Extract the [x, y] coordinate from the center of the cell holding the provided text.  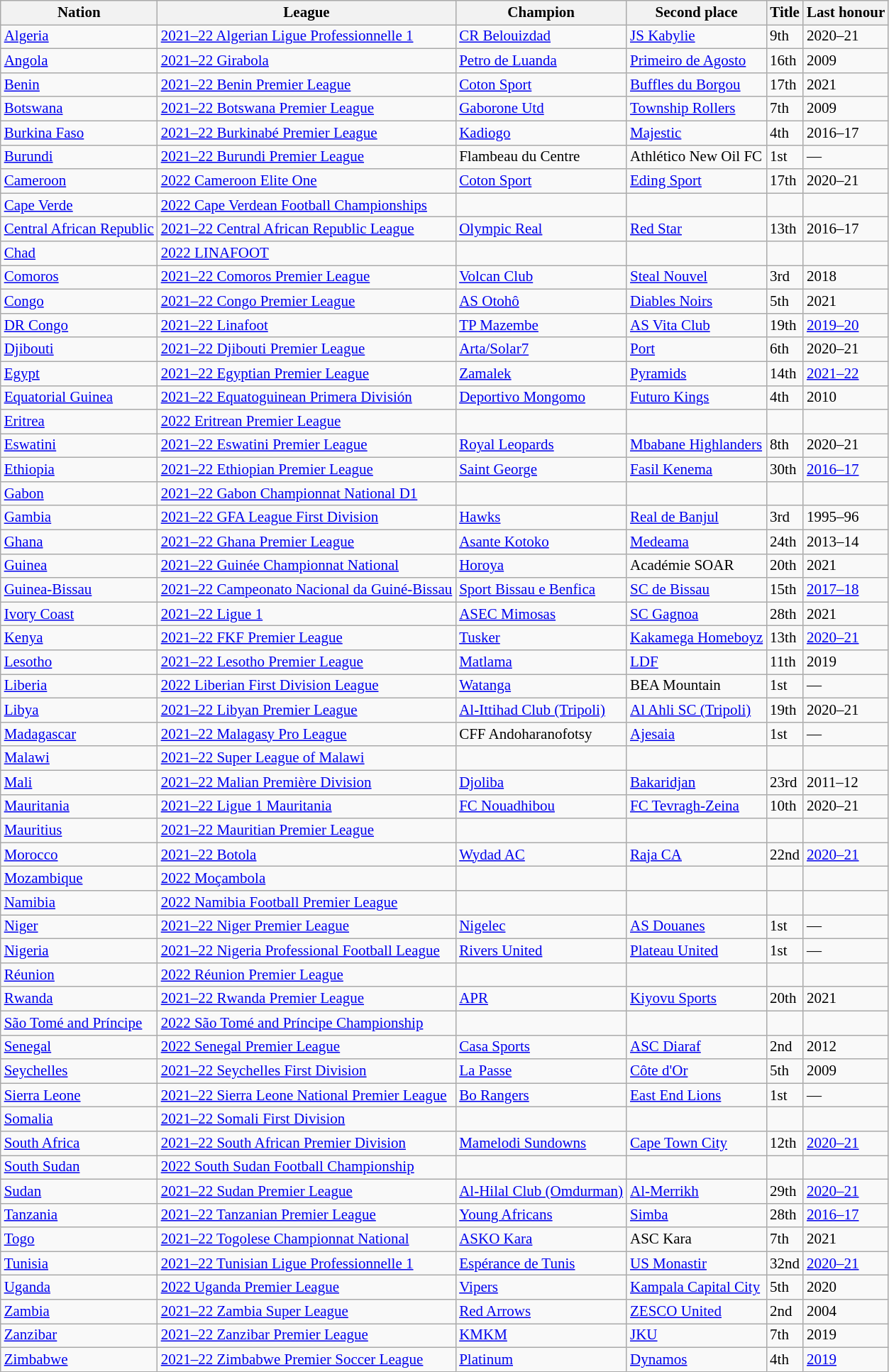
2021–22 Sierra Leone National Premier League [307, 1095]
Somalia [79, 1119]
Dynamos [697, 1360]
Ajesaia [697, 734]
Red Arrows [541, 1312]
2021–22 Ethiopian Premier League [307, 470]
APR [541, 999]
Chad [79, 253]
Saint George [541, 470]
Rivers United [541, 950]
Tusker [541, 638]
2021–22 Tanzanian Premier League [307, 1215]
Futuro Kings [697, 397]
JKU [697, 1336]
2021–22 Congo Premier League [307, 301]
Bakaridjan [697, 782]
Madagascar [79, 734]
2021–22 Zimbabwe Premier Soccer League [307, 1360]
2021–22 Egyptian Premier League [307, 373]
2022 Cameroon Elite One [307, 181]
Raja CA [697, 855]
Cape Verde [79, 205]
2021–22 Djibouti Premier League [307, 349]
DR Congo [79, 325]
2021–22 Comoros Premier League [307, 278]
2022 Namibia Football Premier League [307, 903]
2018 [846, 278]
Nigeria [79, 950]
2022 Eritrean Premier League [307, 422]
São Tomé and Príncipe [79, 1023]
CR Belouizdad [541, 37]
Al-Ittihad Club (Tripoli) [541, 710]
Majestic [697, 133]
Royal Leopards [541, 446]
2020 [846, 1288]
2021–22 South African Premier Division [307, 1143]
Cape Town City [697, 1143]
Zanzibar [79, 1336]
Kampala Capital City [697, 1288]
Côte d'Or [697, 1071]
16th [785, 61]
Arta/Solar7 [541, 349]
Casa Sports [541, 1047]
South Africa [79, 1143]
2021–22 Ghana Premier League [307, 542]
Plateau United [697, 950]
Eritrea [79, 422]
Eding Sport [697, 181]
Ethiopia [79, 470]
Ivory Coast [79, 614]
Kiyovu Sports [697, 999]
2021–22 Ligue 1 [307, 614]
2021–22 Botswana Premier League [307, 109]
Comoros [79, 278]
Deportivo Mongomo [541, 397]
Seychelles [79, 1071]
Senegal [79, 1047]
24th [785, 542]
2021–22 Togolese Championnat National [307, 1239]
Platinum [541, 1360]
Gambia [79, 517]
2021–22 Malagasy Pro League [307, 734]
AS Vita Club [697, 325]
Réunion [79, 975]
Libya [79, 710]
LDF [697, 662]
US Monastir [697, 1263]
Vipers [541, 1288]
Zimbabwe [79, 1360]
2010 [846, 397]
2011–12 [846, 782]
BEA Mountain [697, 686]
Steal Nouvel [697, 278]
2021–22 Ligue 1 Mauritania [307, 806]
Rwanda [79, 999]
22nd [785, 855]
2021–22 Zambia Super League [307, 1312]
Buffles du Borgou [697, 84]
10th [785, 806]
Asante Kotoko [541, 542]
Kenya [79, 638]
2021–22 Rwanda Premier League [307, 999]
Tanzania [79, 1215]
Espérance de Tunis [541, 1263]
Egypt [79, 373]
Botswana [79, 109]
KMKM [541, 1336]
Benin [79, 84]
FC Nouadhibou [541, 806]
SC Gagnoa [697, 614]
2021–22 Libyan Premier League [307, 710]
2021–22 Niger Premier League [307, 927]
Tunisia [79, 1263]
2004 [846, 1312]
12th [785, 1143]
2022 Réunion Premier League [307, 975]
2022 Uganda Premier League [307, 1288]
2021–22 GFA League First Division [307, 517]
Nation [79, 13]
ASC Kara [697, 1239]
South Sudan [79, 1168]
ZESCO United [697, 1312]
Second place [697, 13]
2021–22 Linafoot [307, 325]
Namibia [79, 903]
2021–22 Girabola [307, 61]
2017–18 [846, 590]
Al-Hilal Club (Omdurman) [541, 1191]
SC de Bissau [697, 590]
14th [785, 373]
Petro de Luanda [541, 61]
Mali [79, 782]
Congo [79, 301]
Kadiogo [541, 133]
Red Star [697, 229]
Last honour [846, 13]
Académie SOAR [697, 566]
Real de Banjul [697, 517]
2021–22 Campeonato Nacional da Guiné-Bissau [307, 590]
2021–22 Central African Republic League [307, 229]
Medeama [697, 542]
Port [697, 349]
Mbabane Highlanders [697, 446]
ASEC Mimosas [541, 614]
2019–20 [846, 325]
TP Mazembe [541, 325]
Zambia [79, 1312]
2012 [846, 1047]
2021–22 Equatoguinean Primera División [307, 397]
Guinea-Bissau [79, 590]
Djibouti [79, 349]
Burundi [79, 157]
2021–22 [846, 373]
Mamelodi Sundowns [541, 1143]
Pyramids [697, 373]
2021–22 FKF Premier League [307, 638]
Gabon [79, 494]
2021–22 Zanzibar Premier League [307, 1336]
Cameroon [79, 181]
2013–14 [846, 542]
Gaborone Utd [541, 109]
2021–22 Botola [307, 855]
2021–22 Somali First Division [307, 1119]
2021–22 Guinée Championnat National [307, 566]
Nigelec [541, 927]
15th [785, 590]
Djoliba [541, 782]
32nd [785, 1263]
Wydad AC [541, 855]
Young Africans [541, 1215]
8th [785, 446]
Central African Republic [79, 229]
Niger [79, 927]
29th [785, 1191]
2021–22 Burundi Premier League [307, 157]
Volcan Club [541, 278]
1995–96 [846, 517]
Watanga [541, 686]
2022 Senegal Premier League [307, 1047]
2022 Cape Verdean Football Championships [307, 205]
Olympic Real [541, 229]
6th [785, 349]
Fasil Kenema [697, 470]
Horoya [541, 566]
Mauritius [79, 830]
2022 LINAFOOT [307, 253]
30th [785, 470]
Algeria [79, 37]
Primeiro de Agosto [697, 61]
Township Rollers [697, 109]
Mozambique [79, 879]
Uganda [79, 1288]
Simba [697, 1215]
Hawks [541, 517]
Title [785, 13]
La Passe [541, 1071]
Athlético New Oil FC [697, 157]
2022 São Tomé and Príncipe Championship [307, 1023]
2021–22 Seychelles First Division [307, 1071]
2021–22 Benin Premier League [307, 84]
2022 Moçambola [307, 879]
East End Lions [697, 1095]
Liberia [79, 686]
Ghana [79, 542]
2021–22 Lesotho Premier League [307, 662]
Zamalek [541, 373]
23rd [785, 782]
Champion [541, 13]
Sport Bissau e Benfica [541, 590]
ASC Diaraf [697, 1047]
Diables Noirs [697, 301]
2021–22 Nigeria Professional Football League [307, 950]
2021–22 Burkinabé Premier League [307, 133]
2021–22 Sudan Premier League [307, 1191]
Eswatini [79, 446]
Togo [79, 1239]
CFF Andoharanofotsy [541, 734]
Angola [79, 61]
Bo Rangers [541, 1095]
2021–22 Tunisian Ligue Professionnelle 1 [307, 1263]
Burkina Faso [79, 133]
2021–22 Mauritian Premier League [307, 830]
9th [785, 37]
11th [785, 662]
Malawi [79, 758]
Mauritania [79, 806]
AS Otohô [541, 301]
Sierra Leone [79, 1095]
ASKO Kara [541, 1239]
Morocco [79, 855]
Guinea [79, 566]
JS Kabylie [697, 37]
2021–22 Malian Première Division [307, 782]
2021–22 Gabon Championnat National D1 [307, 494]
2021–22 Super League of Malawi [307, 758]
Flambeau du Centre [541, 157]
Al-Merrikh [697, 1191]
2021–22 Eswatini Premier League [307, 446]
Al Ahli SC (Tripoli) [697, 710]
2021–22 Algerian Ligue Professionnelle 1 [307, 37]
2022 Liberian First Division League [307, 686]
Equatorial Guinea [79, 397]
FC Tevragh-Zeina [697, 806]
Sudan [79, 1191]
2022 South Sudan Football Championship [307, 1168]
Matlama [541, 662]
AS Douanes [697, 927]
Lesotho [79, 662]
Kakamega Homeboyz [697, 638]
League [307, 13]
